Scan for the cell matching the given text and deliver its [x, y] coordinate at center. 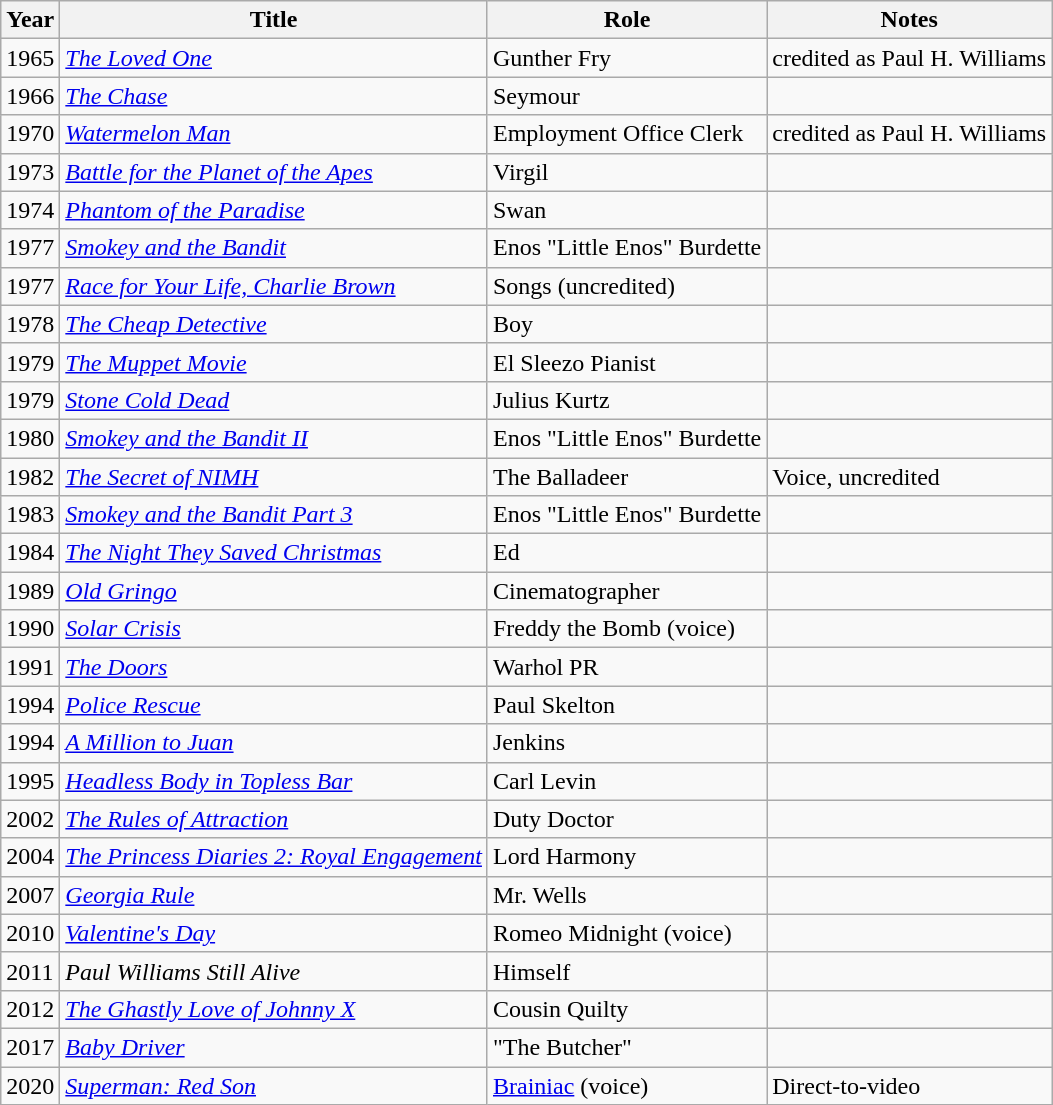
Direct-to-video [910, 1085]
Police Rescue [274, 705]
Lord Harmony [626, 857]
1966 [30, 96]
Brainiac (voice) [626, 1085]
The Loved One [274, 58]
Smokey and the Bandit Part 3 [274, 515]
Cousin Quilty [626, 1009]
2002 [30, 819]
1965 [30, 58]
2011 [30, 971]
The Chase [274, 96]
Virgil [626, 172]
Paul Skelton [626, 705]
2017 [30, 1047]
Watermelon Man [274, 134]
Julius Kurtz [626, 400]
Voice, uncredited [910, 477]
Freddy the Bomb (voice) [626, 629]
2012 [30, 1009]
1973 [30, 172]
Duty Doctor [626, 819]
Baby Driver [274, 1047]
Stone Cold Dead [274, 400]
2004 [30, 857]
1991 [30, 667]
1983 [30, 515]
Role [626, 20]
1995 [30, 781]
The Cheap Detective [274, 324]
Notes [910, 20]
A Million to Juan [274, 743]
Mr. Wells [626, 895]
Paul Williams Still Alive [274, 971]
1978 [30, 324]
The Princess Diaries 2: Royal Engagement [274, 857]
The Muppet Movie [274, 362]
Battle for the Planet of the Apes [274, 172]
2020 [30, 1085]
Gunther Fry [626, 58]
Headless Body in Topless Bar [274, 781]
Title [274, 20]
1970 [30, 134]
1980 [30, 438]
Himself [626, 971]
Solar Crisis [274, 629]
Carl Levin [626, 781]
Smokey and the Bandit [274, 248]
1990 [30, 629]
Year [30, 20]
Smokey and the Bandit II [274, 438]
Valentine's Day [274, 933]
Boy [626, 324]
The Doors [274, 667]
Race for Your Life, Charlie Brown [274, 286]
1989 [30, 591]
1984 [30, 553]
2010 [30, 933]
Georgia Rule [274, 895]
1982 [30, 477]
The Night They Saved Christmas [274, 553]
Swan [626, 210]
Phantom of the Paradise [274, 210]
"The Butcher" [626, 1047]
Employment Office Clerk [626, 134]
El Sleezo Pianist [626, 362]
The Rules of Attraction [274, 819]
The Ghastly Love of Johnny X [274, 1009]
The Balladeer [626, 477]
1974 [30, 210]
Songs (uncredited) [626, 286]
Warhol PR [626, 667]
2007 [30, 895]
Ed [626, 553]
Superman: Red Son [274, 1085]
Old Gringo [274, 591]
Seymour [626, 96]
Romeo Midnight (voice) [626, 933]
Jenkins [626, 743]
Cinematographer [626, 591]
The Secret of NIMH [274, 477]
